Output the [x, y] coordinate of the center of the cell containing the given text.  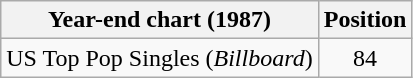
Year-end chart (1987) [160, 20]
Position [365, 20]
84 [365, 58]
US Top Pop Singles (Billboard) [160, 58]
